Capture the cell that displays the provided text and extract its [x, y] central coordinate. 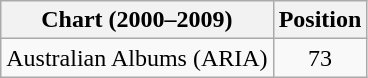
Australian Albums (ARIA) [137, 58]
Chart (2000–2009) [137, 20]
Position [320, 20]
73 [320, 58]
